Return [X, Y] of the center of cell containing provided text 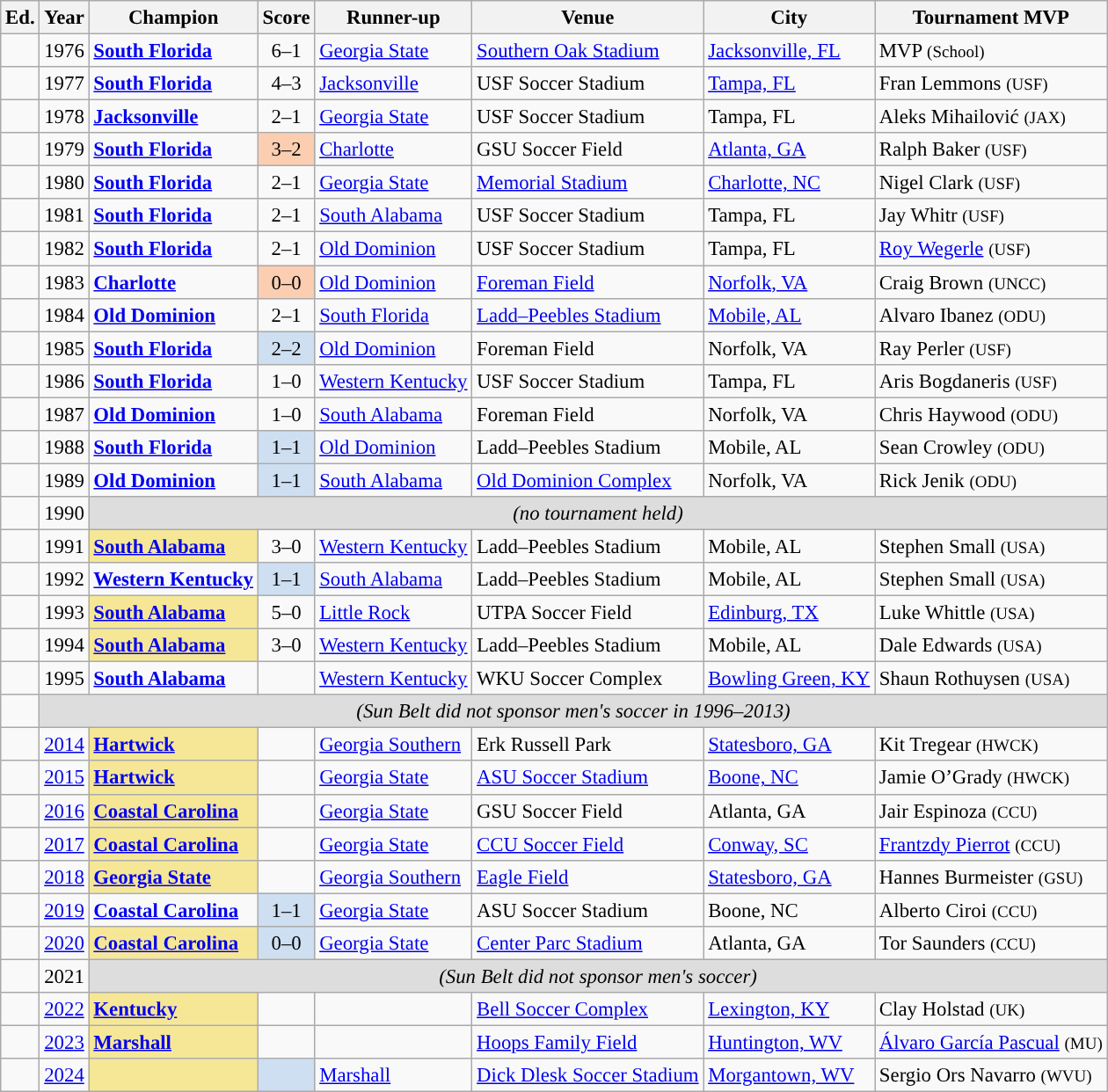
Alberto Ciroi (CCU) [991, 910]
Morgantown, WV [790, 1075]
Chris Haywood (ODU) [991, 414]
Fran Lemmons (USF) [991, 84]
Ed. [20, 18]
Huntington, WV [790, 1042]
1988 [64, 448]
Álvaro García Pascual (MU) [991, 1042]
Edinburg, TX [790, 613]
Jair Espinoza (CCU) [991, 811]
2022 [64, 1009]
2024 [64, 1075]
Center Parc Stadium [587, 943]
City [790, 18]
(no tournament held) [598, 513]
Rick Jenik (ODU) [991, 480]
1992 [64, 579]
Hoops Family Field [587, 1042]
2016 [64, 811]
1989 [64, 480]
Jamie O’Grady (HWCK) [991, 778]
Lexington, KY [790, 1009]
1977 [64, 84]
Tournament MVP [991, 18]
Memorial Stadium [587, 183]
Aleks Mihailović (JAX) [991, 117]
(Sun Belt did not sponsor men's soccer) [598, 976]
Score [287, 18]
UTPA Soccer Field [587, 613]
Tor Saunders (CCU) [991, 943]
Dale Edwards (USA) [991, 645]
Luke Whittle (USA) [991, 613]
Hannes Burmeister (GSU) [991, 877]
Nigel Clark (USF) [991, 183]
1985 [64, 348]
Eagle Field [587, 877]
Jacksonville, FL [790, 51]
Bowling Green, KY [790, 679]
2021 [64, 976]
Ralph Baker (USF) [991, 149]
1976 [64, 51]
Conway, SC [790, 844]
6–1 [287, 51]
Year [64, 18]
Champion [173, 18]
CCU Soccer Field [587, 844]
Sergio Ors Navarro (WVU) [991, 1075]
2019 [64, 910]
Little Rock [394, 613]
(Sun Belt did not sponsor men's soccer in 1996–2013) [573, 711]
1978 [64, 117]
Kentucky [173, 1009]
Southern Oak Stadium [587, 51]
Ray Perler (USF) [991, 348]
MVP (School) [991, 51]
2018 [64, 877]
1990 [64, 513]
Craig Brown (UNCC) [991, 282]
Aris Bogdaneris (USF) [991, 381]
1993 [64, 613]
1983 [64, 282]
2014 [64, 745]
Alvaro Ibanez (ODU) [991, 315]
1984 [64, 315]
1986 [64, 381]
1995 [64, 679]
Sean Crowley (ODU) [991, 448]
Runner-up [394, 18]
1994 [64, 645]
Jay Whitr (USF) [991, 215]
5–0 [287, 613]
Erk Russell Park [587, 745]
1991 [64, 546]
3–2 [287, 149]
2020 [64, 943]
Charlotte, NC [790, 183]
2015 [64, 778]
Roy Wegerle (USF) [991, 249]
Venue [587, 18]
WKU Soccer Complex [587, 679]
1981 [64, 215]
1987 [64, 414]
1979 [64, 149]
4–3 [287, 84]
Old Dominion Complex [587, 480]
Shaun Rothuysen (USA) [991, 679]
Kit Tregear (HWCK) [991, 745]
Clay Holstad (UK) [991, 1009]
Frantzdy Pierrot (CCU) [991, 844]
Dick Dlesk Soccer Stadium [587, 1075]
1980 [64, 183]
Bell Soccer Complex [587, 1009]
1982 [64, 249]
2–2 [287, 348]
2017 [64, 844]
2023 [64, 1042]
